Return [X, Y] of the center of cell containing provided text 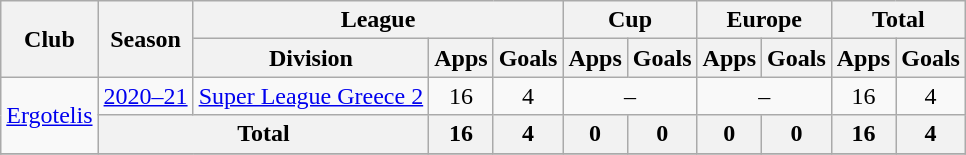
2020–21 [146, 96]
Division [311, 58]
League [378, 20]
Cup [630, 20]
Ergotelis [50, 115]
Club [50, 39]
Season [146, 39]
Super League Greece 2 [311, 96]
Europe [764, 20]
